Detect which cell encompasses the target text, then output its [X, Y] center coordinate. 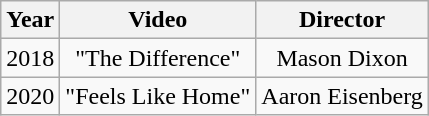
Director [342, 20]
Year [30, 20]
"The Difference" [158, 58]
Aaron Eisenberg [342, 96]
2018 [30, 58]
Mason Dixon [342, 58]
2020 [30, 96]
"Feels Like Home" [158, 96]
Video [158, 20]
